From the cell containing the given text, extract its center point as [X, Y] coordinate. 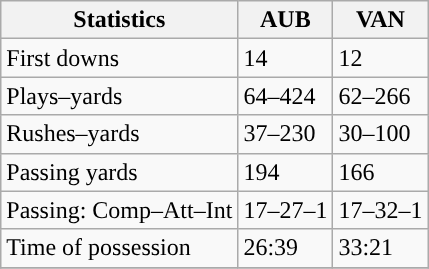
33:21 [380, 248]
62–266 [380, 96]
14 [286, 58]
26:39 [286, 248]
Time of possession [120, 248]
AUB [286, 20]
VAN [380, 20]
Plays–yards [120, 96]
Statistics [120, 20]
17–32–1 [380, 210]
17–27–1 [286, 210]
194 [286, 172]
166 [380, 172]
30–100 [380, 134]
Passing yards [120, 172]
Rushes–yards [120, 134]
64–424 [286, 96]
37–230 [286, 134]
12 [380, 58]
Passing: Comp–Att–Int [120, 210]
First downs [120, 58]
